Scan for the cell matching the given text and deliver its (x, y) coordinate at center. 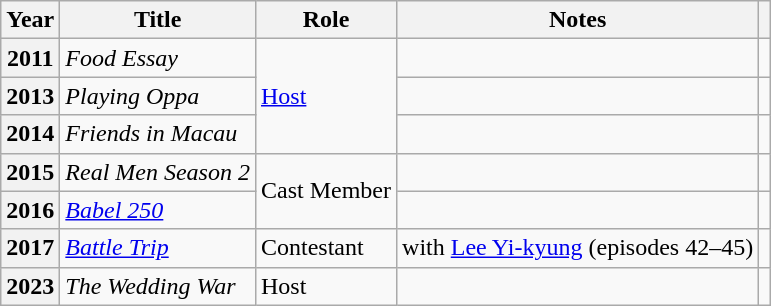
Title (158, 20)
Year (30, 20)
The Wedding War (158, 286)
2014 (30, 134)
2011 (30, 58)
Babel 250 (158, 210)
Food Essay (158, 58)
2017 (30, 248)
2023 (30, 286)
Contestant (326, 248)
Notes (578, 20)
2016 (30, 210)
Role (326, 20)
Friends in Macau (158, 134)
2015 (30, 172)
Playing Oppa (158, 96)
Battle Trip (158, 248)
Real Men Season 2 (158, 172)
with Lee Yi-kyung (episodes 42–45) (578, 248)
2013 (30, 96)
Cast Member (326, 191)
